Capture the cell that displays the provided text and extract its (x, y) central coordinate. 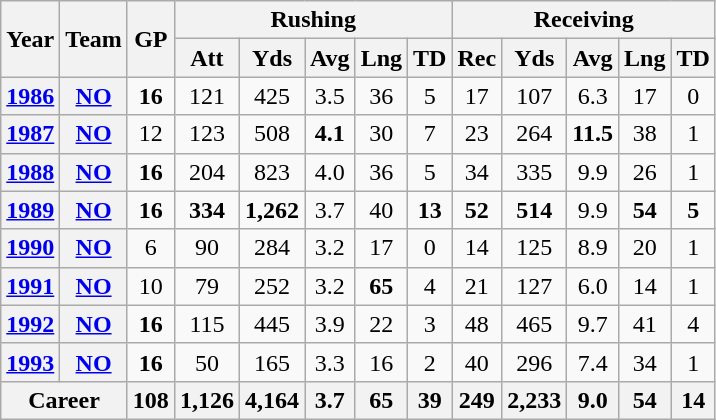
12 (150, 134)
1,262 (272, 210)
123 (206, 134)
26 (645, 172)
2 (430, 362)
1,126 (206, 400)
50 (206, 362)
10 (150, 286)
3.3 (330, 362)
52 (477, 210)
Career (64, 400)
508 (272, 134)
9.0 (593, 400)
20 (645, 248)
249 (477, 400)
79 (206, 286)
108 (150, 400)
334 (206, 210)
48 (477, 324)
3.9 (330, 324)
284 (272, 248)
1986 (30, 96)
107 (534, 96)
1991 (30, 286)
335 (534, 172)
Att (206, 58)
125 (534, 248)
1988 (30, 172)
22 (381, 324)
296 (534, 362)
30 (381, 134)
425 (272, 96)
Team (94, 39)
1987 (30, 134)
823 (272, 172)
6.3 (593, 96)
115 (206, 324)
7.4 (593, 362)
127 (534, 286)
1993 (30, 362)
445 (272, 324)
41 (645, 324)
GP (150, 39)
465 (534, 324)
165 (272, 362)
3 (430, 324)
Year (30, 39)
3.5 (330, 96)
252 (272, 286)
121 (206, 96)
514 (534, 210)
4,164 (272, 400)
6.0 (593, 286)
Rushing (313, 20)
6 (150, 248)
1989 (30, 210)
4.1 (330, 134)
21 (477, 286)
264 (534, 134)
90 (206, 248)
1990 (30, 248)
11.5 (593, 134)
1992 (30, 324)
38 (645, 134)
204 (206, 172)
23 (477, 134)
Rec (477, 58)
9.7 (593, 324)
2,233 (534, 400)
13 (430, 210)
39 (430, 400)
4.0 (330, 172)
Receiving (584, 20)
7 (430, 134)
8.9 (593, 248)
